Return [X, Y] of the center of cell containing provided text 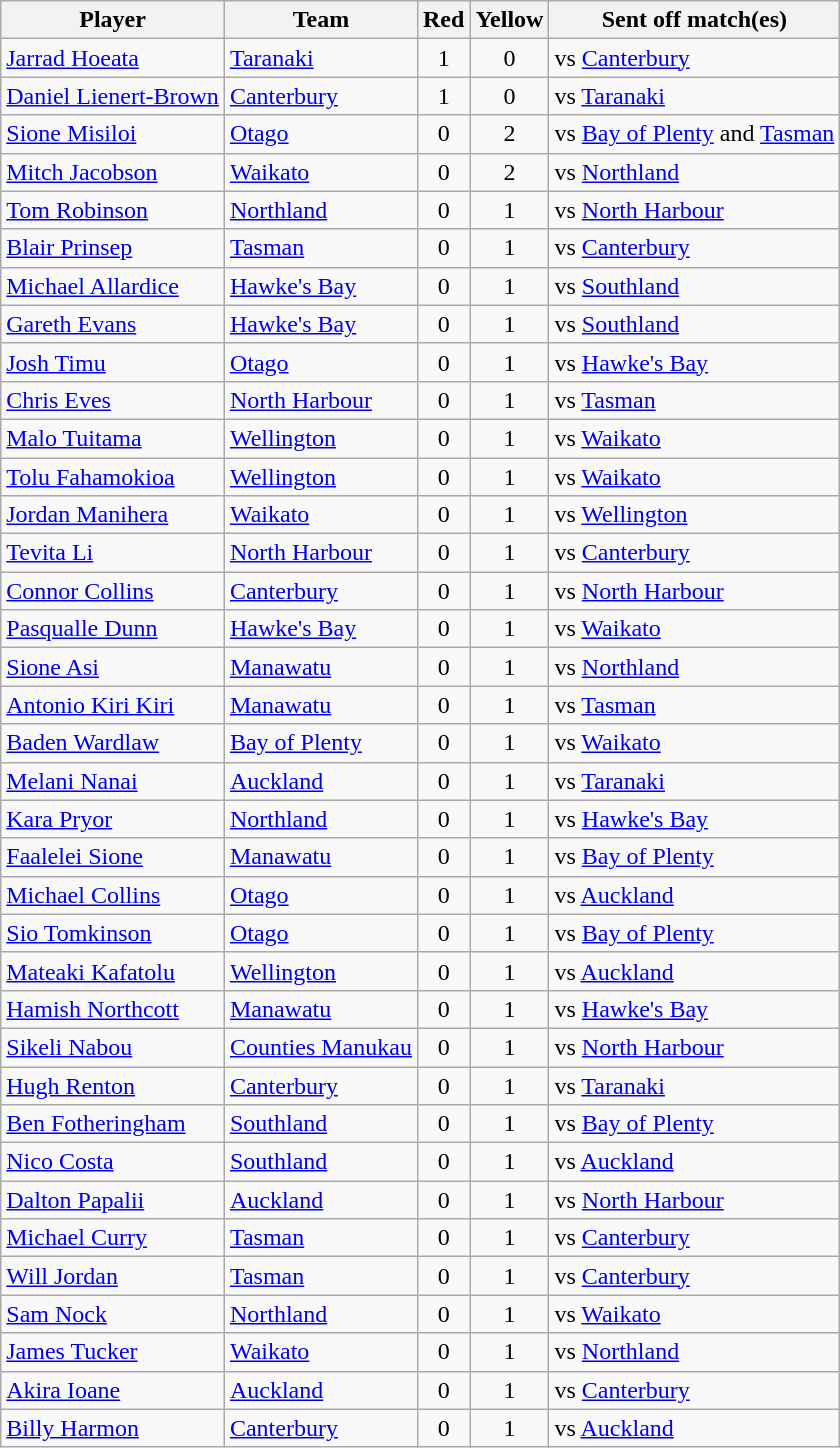
Connor Collins [113, 591]
Baden Wardlaw [113, 743]
Daniel Lienert-Brown [113, 96]
Michael Collins [113, 895]
Sent off match(es) [694, 20]
Tevita Li [113, 553]
vs Wellington [694, 515]
Team [320, 20]
Michael Curry [113, 1238]
Chris Eves [113, 400]
Pasqualle Dunn [113, 629]
Billy Harmon [113, 1428]
Tom Robinson [113, 210]
Hamish Northcott [113, 1009]
Red [443, 20]
Hugh Renton [113, 1085]
Nico Costa [113, 1162]
James Tucker [113, 1352]
Player [113, 20]
Michael Allardice [113, 286]
vs Bay of Plenty and Tasman [694, 134]
Bay of Plenty [320, 743]
Josh Timu [113, 362]
Taranaki [320, 58]
Will Jordan [113, 1276]
Sione Misiloi [113, 134]
Dalton Papalii [113, 1200]
Sam Nock [113, 1314]
Ben Fotheringham [113, 1124]
Mitch Jacobson [113, 172]
Melani Nanai [113, 781]
Jordan Manihera [113, 515]
Yellow [510, 20]
Antonio Kiri Kiri [113, 705]
Tolu Fahamokioa [113, 477]
Gareth Evans [113, 324]
Sione Asi [113, 667]
Counties Manukau [320, 1047]
Jarrad Hoeata [113, 58]
Blair Prinsep [113, 248]
Sikeli Nabou [113, 1047]
Malo Tuitama [113, 438]
Faalelei Sione [113, 857]
Akira Ioane [113, 1390]
Sio Tomkinson [113, 933]
Mateaki Kafatolu [113, 971]
Kara Pryor [113, 819]
